For the text-containing cell, return its midpoint in (x, y) coordinate format. 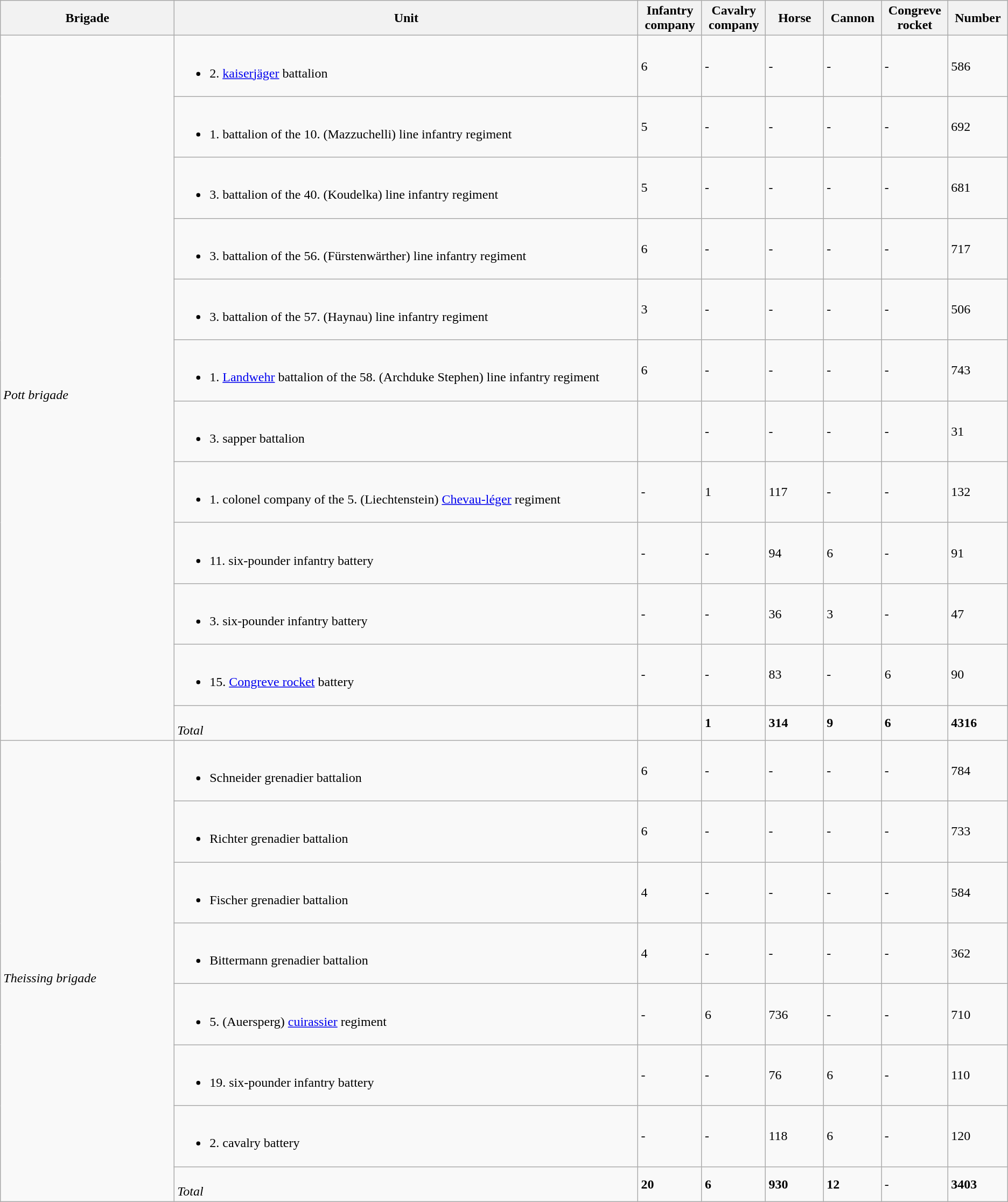
118 (795, 1136)
736 (795, 1015)
1. Landwehr battalion of the 58. (Archduke Stephen) line infantry regiment (406, 371)
1. battalion of the 10. (Mazzuchelli) line infantry regiment (406, 127)
692 (978, 127)
3. battalion of the 57. (Haynau) line infantry regiment (406, 309)
3403 (978, 1184)
1. colonel company of the 5. (Liechtenstein) Chevau-léger regiment (406, 492)
11. six-pounder infantry battery (406, 553)
314 (795, 723)
Cannon (853, 18)
117 (795, 492)
Number (978, 18)
784 (978, 771)
3. battalion of the 40. (Koudelka) line infantry regiment (406, 187)
Theissing brigade (87, 971)
710 (978, 1015)
Horse (795, 18)
3. battalion of the 56. (Fürstenwärther) line infantry regiment (406, 249)
Fischer grenadier battalion (406, 893)
Cavalry company (733, 18)
94 (795, 553)
Congreve rocket (914, 18)
930 (795, 1184)
120 (978, 1136)
681 (978, 187)
4316 (978, 723)
Pott brigade (87, 388)
110 (978, 1075)
90 (978, 674)
506 (978, 309)
Infantry company (670, 18)
Brigade (87, 18)
3. six-pounder infantry battery (406, 614)
76 (795, 1075)
Richter grenadier battalion (406, 831)
717 (978, 249)
2. kaiserjäger battalion (406, 66)
91 (978, 553)
743 (978, 371)
733 (978, 831)
20 (670, 1184)
Bittermann grenadier battalion (406, 953)
9 (853, 723)
2. cavalry battery (406, 1136)
83 (795, 674)
586 (978, 66)
Schneider grenadier battalion (406, 771)
5. (Auersperg) cuirassier regiment (406, 1015)
132 (978, 492)
15. Congreve rocket battery (406, 674)
36 (795, 614)
584 (978, 893)
47 (978, 614)
19. six-pounder infantry battery (406, 1075)
3. sapper battalion (406, 431)
Unit (406, 18)
12 (853, 1184)
31 (978, 431)
362 (978, 953)
